Identify which cell holds the provided text, then report its [X, Y] central coordinate. 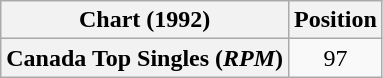
97 [336, 58]
Position [336, 20]
Chart (1992) [145, 20]
Canada Top Singles (RPM) [145, 58]
